For the text-containing cell, return its midpoint in (x, y) coordinate format. 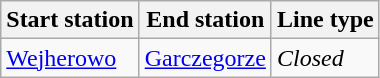
Garczegorze (205, 58)
Line type (325, 20)
Start station (70, 20)
Closed (325, 58)
Wejherowo (70, 58)
End station (205, 20)
